Return [X, Y] of the center of cell containing provided text 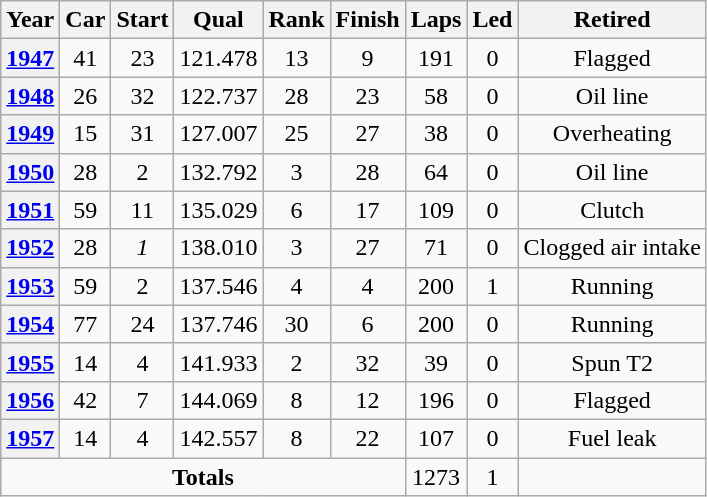
Laps [436, 20]
11 [142, 210]
Start [142, 20]
1947 [30, 58]
22 [368, 438]
191 [436, 58]
Totals [203, 477]
121.478 [218, 58]
71 [436, 248]
7 [142, 400]
138.010 [218, 248]
24 [142, 324]
17 [368, 210]
141.933 [218, 362]
Overheating [612, 134]
127.007 [218, 134]
132.792 [218, 172]
25 [296, 134]
41 [86, 58]
1957 [30, 438]
64 [436, 172]
137.546 [218, 286]
Clogged air intake [612, 248]
1951 [30, 210]
Spun T2 [612, 362]
9 [368, 58]
Year [30, 20]
1954 [30, 324]
122.737 [218, 96]
26 [86, 96]
135.029 [218, 210]
1952 [30, 248]
Retired [612, 20]
13 [296, 58]
Qual [218, 20]
144.069 [218, 400]
109 [436, 210]
31 [142, 134]
Fuel leak [612, 438]
Car [86, 20]
1949 [30, 134]
1950 [30, 172]
Finish [368, 20]
Led [492, 20]
1955 [30, 362]
1953 [30, 286]
142.557 [218, 438]
38 [436, 134]
Clutch [612, 210]
12 [368, 400]
15 [86, 134]
Rank [296, 20]
77 [86, 324]
58 [436, 96]
1956 [30, 400]
30 [296, 324]
1948 [30, 96]
137.746 [218, 324]
1273 [436, 477]
39 [436, 362]
107 [436, 438]
42 [86, 400]
196 [436, 400]
